Identify which cell holds the provided text, then report its [x, y] central coordinate. 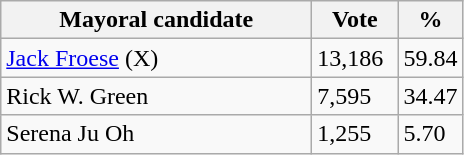
7,595 [355, 96]
Vote [355, 20]
1,255 [355, 134]
Rick W. Green [156, 96]
Serena Ju Oh [156, 134]
Mayoral candidate [156, 20]
59.84 [430, 58]
5.70 [430, 134]
34.47 [430, 96]
Jack Froese (X) [156, 58]
13,186 [355, 58]
% [430, 20]
